For the text-containing cell, return its midpoint in (X, Y) coordinate format. 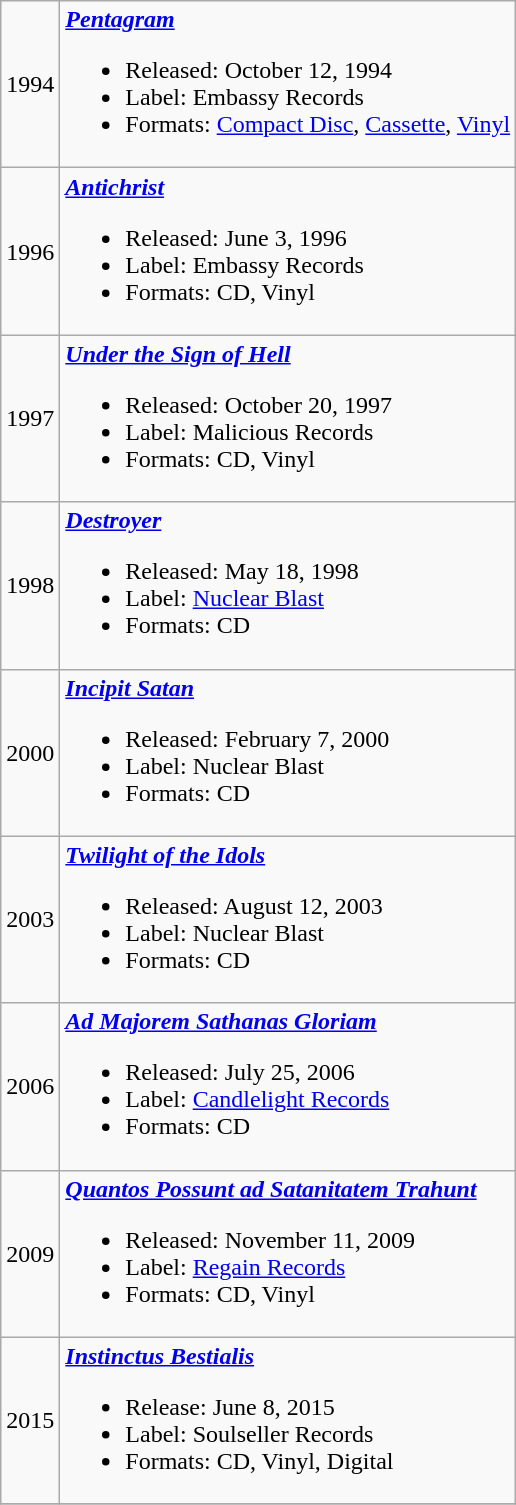
DestroyerReleased: May 18, 1998Label: Nuclear BlastFormats: CD (288, 586)
2009 (30, 1254)
1998 (30, 586)
1994 (30, 84)
2003 (30, 920)
PentagramReleased: October 12, 1994Label: Embassy RecordsFormats: Compact Disc, Cassette, Vinyl (288, 84)
AntichristReleased: June 3, 1996Label: Embassy RecordsFormats: CD, Vinyl (288, 252)
1996 (30, 252)
Ad Majorem Sathanas GloriamReleased: July 25, 2006Label: Candlelight RecordsFormats: CD (288, 1086)
2015 (30, 1420)
2000 (30, 752)
1997 (30, 418)
Under the Sign of HellReleased: October 20, 1997Label: Malicious RecordsFormats: CD, Vinyl (288, 418)
Instinctus BestialisRelease: June 8, 2015Label: Soulseller RecordsFormats: CD, Vinyl, Digital (288, 1420)
Twilight of the IdolsReleased: August 12, 2003Label: Nuclear BlastFormats: CD (288, 920)
2006 (30, 1086)
Quantos Possunt ad Satanitatem TrahuntReleased: November 11, 2009Label: Regain RecordsFormats: CD, Vinyl (288, 1254)
Incipit SatanReleased: February 7, 2000Label: Nuclear BlastFormats: CD (288, 752)
